Capture the cell that displays the provided text and extract its (X, Y) central coordinate. 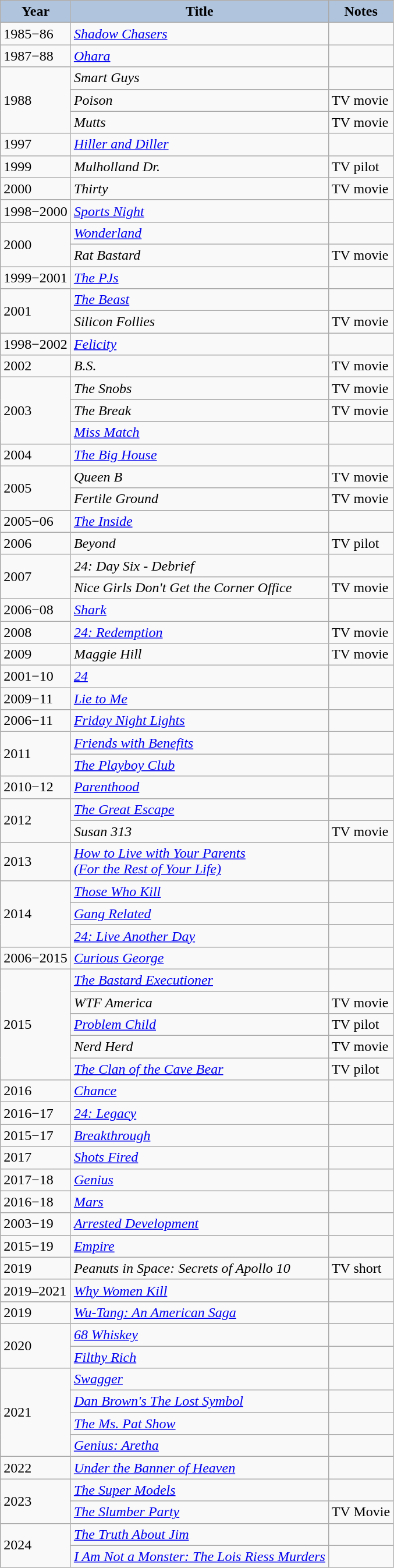
Swagger (199, 1379)
Lie to Me (199, 699)
Those Who Kill (199, 891)
Maggie Hill (199, 654)
Mutts (199, 122)
24: Redemption (199, 632)
Ohara (199, 56)
Poison (199, 100)
2003 (36, 410)
Gang Related (199, 914)
2008 (36, 632)
Nice Girls Don't Get the Corner Office (199, 587)
The Super Models (199, 1490)
1987−88 (36, 56)
Miss Match (199, 433)
Chance (199, 1091)
2012 (36, 820)
I Am Not a Monster: The Lois Riess Murders (199, 1556)
Empire (199, 1246)
The Bastard Executioner (199, 980)
The Big House (199, 455)
2023 (36, 1501)
Beyond (199, 543)
Filthy Rich (199, 1357)
2017 (36, 1158)
2004 (36, 455)
Mars (199, 1202)
2015−19 (36, 1246)
2014 (36, 914)
2009 (36, 654)
Friday Night Lights (199, 721)
B.S. (199, 366)
2016−17 (36, 1113)
2006−2015 (36, 958)
Genius: Aretha (199, 1446)
24: Legacy (199, 1113)
Nerd Herd (199, 1047)
1997 (36, 144)
Friends with Benefits (199, 743)
2007 (36, 576)
Wu-Tang: An American Saga (199, 1312)
2011 (36, 754)
Curious George (199, 958)
2020 (36, 1346)
The Clan of the Cave Bear (199, 1069)
The Beast (199, 300)
24 (199, 677)
Smart Guys (199, 78)
2009−11 (36, 699)
1985−86 (36, 34)
Thirty (199, 189)
1998−2000 (36, 211)
2013 (36, 862)
2006 (36, 543)
Sports Night (199, 211)
The Snobs (199, 388)
Title (199, 12)
Arrested Development (199, 1224)
2017−18 (36, 1180)
2010−12 (36, 787)
1999−2001 (36, 278)
Silicon Follies (199, 322)
2015 (36, 1024)
Dan Brown's The Lost Symbol (199, 1401)
Problem Child (199, 1025)
1999 (36, 167)
2001 (36, 311)
Under the Banner of Heaven (199, 1468)
2021 (36, 1413)
2002 (36, 366)
Peanuts in Space: Secrets of Apollo 10 (199, 1268)
Notes (361, 12)
Genius (199, 1180)
Fertile Ground (199, 499)
TV short (361, 1268)
Shots Fired (199, 1158)
The Break (199, 410)
1998−2002 (36, 344)
Rat Bastard (199, 255)
The PJs (199, 278)
Shadow Chasers (199, 34)
2016−18 (36, 1202)
Shark (199, 610)
2001−10 (36, 677)
Breakthrough (199, 1135)
The Inside (199, 521)
The Great Escape (199, 809)
The Ms. Pat Show (199, 1424)
Susan 313 (199, 831)
Queen B (199, 477)
Year (36, 12)
TV Movie (361, 1512)
Felicity (199, 344)
2006−11 (36, 721)
Mulholland Dr. (199, 167)
24: Day Six - Debrief (199, 565)
2024 (36, 1545)
2022 (36, 1468)
2003−19 (36, 1224)
How to Live with Your Parents(For the Rest of Your Life) (199, 862)
The Truth About Jim (199, 1534)
Parenthood (199, 787)
The Playboy Club (199, 765)
24: Live Another Day (199, 936)
2016 (36, 1091)
2005 (36, 488)
Wonderland (199, 233)
2015−17 (36, 1135)
1988 (36, 100)
Why Women Kill (199, 1290)
WTF America (199, 1002)
68 Whiskey (199, 1335)
The Slumber Party (199, 1512)
Hiller and Diller (199, 144)
2005−06 (36, 521)
2019–2021 (36, 1290)
2006−08 (36, 610)
